Return the [x, y] coordinate for the center point of the cell that contains the specified text.  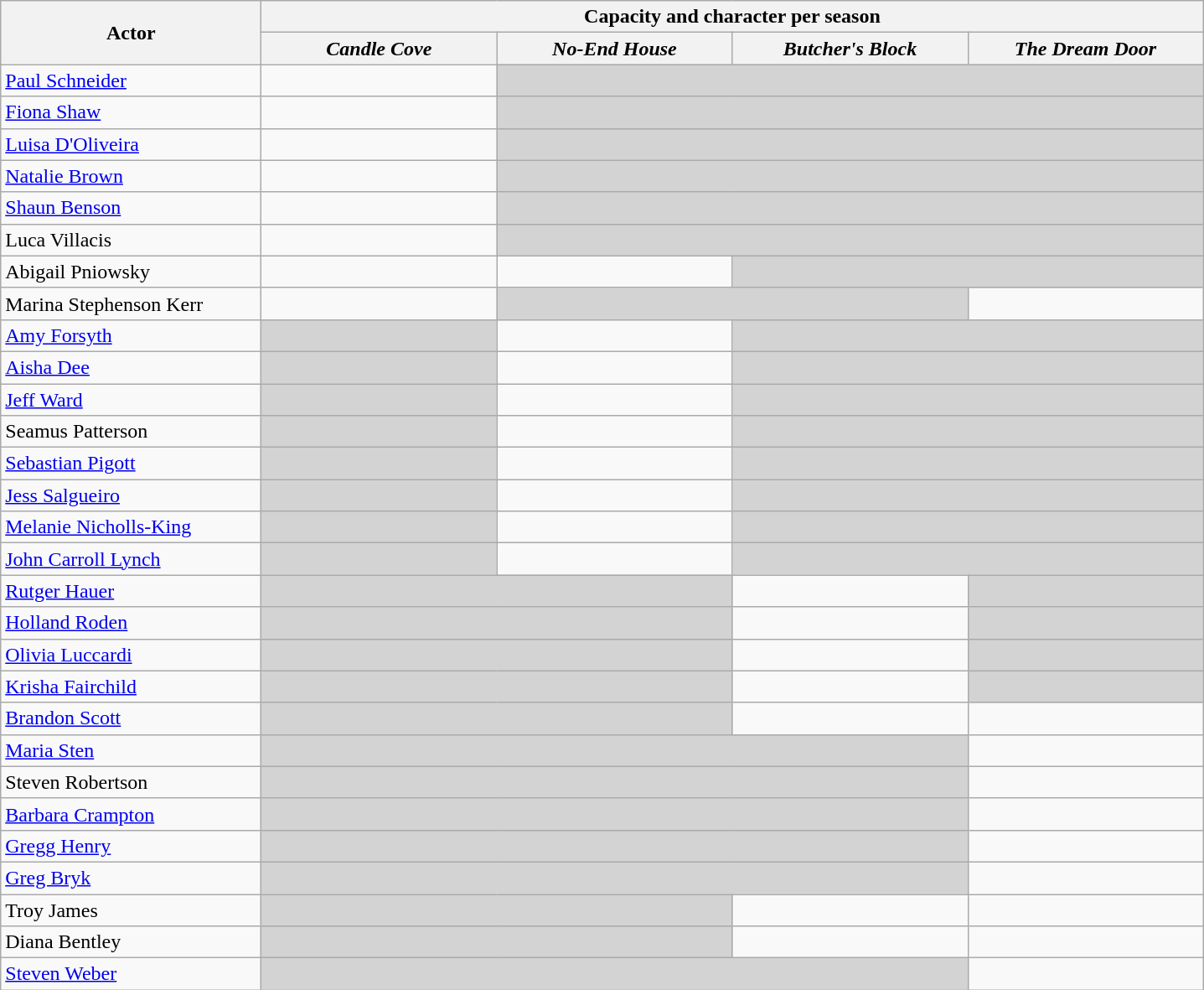
Abigail Pniowsky [131, 272]
Melanie Nicholls-King [131, 527]
Amy Forsyth [131, 335]
Candle Cove [379, 49]
Rutger Hauer [131, 591]
Greg Bryk [131, 878]
Capacity and character per season [732, 17]
Sebastian Pigott [131, 464]
Krisha Fairchild [131, 687]
Paul Schneider [131, 80]
Luisa D'Oliveira [131, 144]
John Carroll Lynch [131, 559]
Aisha Dee [131, 367]
The Dream Door [1086, 49]
Holland Roden [131, 623]
Jess Salgueiro [131, 495]
Olivia Luccardi [131, 655]
Actor [131, 33]
Barbara Crampton [131, 814]
Troy James [131, 910]
Seamus Patterson [131, 432]
Natalie Brown [131, 176]
Butcher's Block [850, 49]
Brandon Scott [131, 718]
Marina Stephenson Kerr [131, 303]
No-End House [615, 49]
Diana Bentley [131, 942]
Steven Weber [131, 974]
Gregg Henry [131, 846]
Luca Villacis [131, 240]
Steven Robertson [131, 782]
Fiona Shaw [131, 112]
Shaun Benson [131, 208]
Maria Sten [131, 750]
Jeff Ward [131, 400]
